Pinpoint the cell where the given text exists, returning its (X, Y) midpoint coordinate. 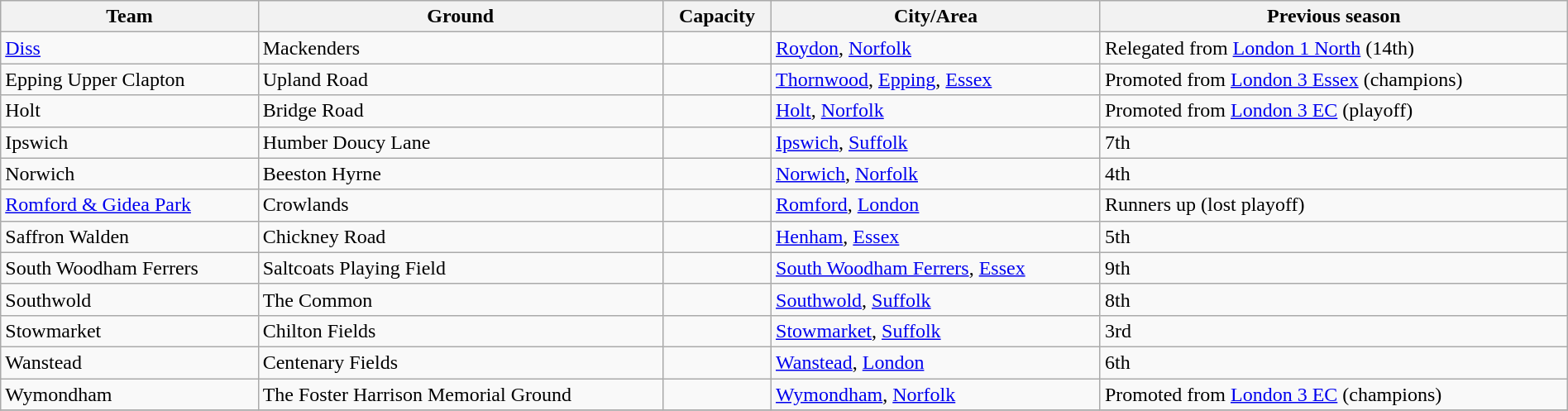
Roydon, Norfolk (936, 48)
Stowmarket, Suffolk (936, 331)
Holt, Norfolk (936, 111)
7th (1333, 142)
Norwich, Norfolk (936, 174)
Wanstead (129, 362)
Team (129, 17)
Mackenders (460, 48)
Southwold (129, 299)
Henham, Essex (936, 237)
Promoted from London 3 Essex (champions) (1333, 79)
8th (1333, 299)
Centenary Fields (460, 362)
Diss (129, 48)
Wymondham (129, 394)
Holt (129, 111)
Chickney Road (460, 237)
Romford, London (936, 205)
Crowlands (460, 205)
Southwold, Suffolk (936, 299)
Bridge Road (460, 111)
Stowmarket (129, 331)
City/Area (936, 17)
Promoted from London 3 EC (playoff) (1333, 111)
5th (1333, 237)
Norwich (129, 174)
Saffron Walden (129, 237)
Runners up (lost playoff) (1333, 205)
Saltcoats Playing Field (460, 268)
Wymondham, Norfolk (936, 394)
Upland Road (460, 79)
Humber Doucy Lane (460, 142)
Relegated from London 1 North (14th) (1333, 48)
4th (1333, 174)
Wanstead, London (936, 362)
South Woodham Ferrers (129, 268)
6th (1333, 362)
The Foster Harrison Memorial Ground (460, 394)
The Common (460, 299)
Previous season (1333, 17)
Promoted from London 3 EC (champions) (1333, 394)
Beeston Hyrne (460, 174)
South Woodham Ferrers, Essex (936, 268)
Romford & Gidea Park (129, 205)
Chilton Fields (460, 331)
Ipswich, Suffolk (936, 142)
Ipswich (129, 142)
Capacity (716, 17)
Ground (460, 17)
9th (1333, 268)
3rd (1333, 331)
Thornwood, Epping, Essex (936, 79)
Epping Upper Clapton (129, 79)
